Locate the cell with the specified text and output its (x, y) center coordinate. 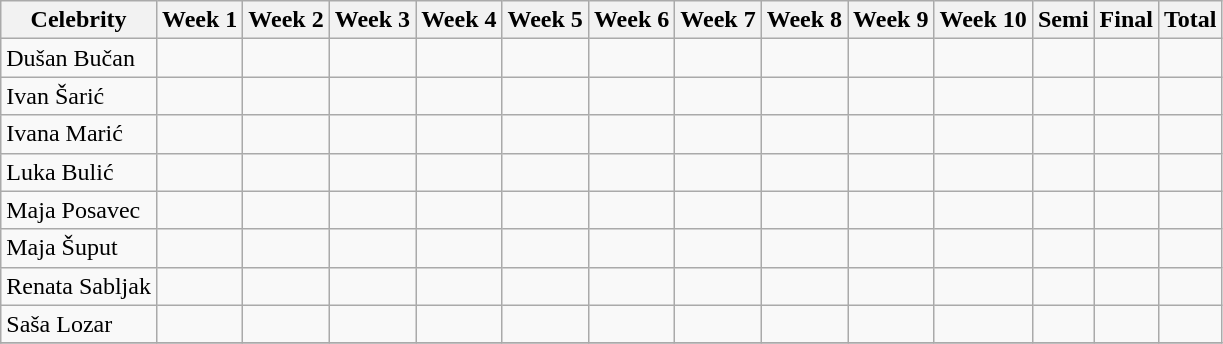
Week 7 (718, 20)
Final (1126, 20)
Week 5 (545, 20)
Maja Šuput (79, 248)
Week 3 (372, 20)
Saša Lozar (79, 324)
Week 2 (286, 20)
Luka Bulić (79, 172)
Week 4 (459, 20)
Week 8 (804, 20)
Week 10 (983, 20)
Week 1 (199, 20)
Ivan Šarić (79, 96)
Maja Posavec (79, 210)
Dušan Bučan (79, 58)
Total (1190, 20)
Week 6 (631, 20)
Week 9 (891, 20)
Renata Sabljak (79, 286)
Celebrity (79, 20)
Semi (1063, 20)
Ivana Marić (79, 134)
